Return (x, y) of the center of cell containing provided text 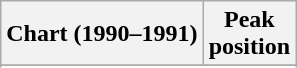
Chart (1990–1991) (102, 34)
Peakposition (249, 34)
